Pinpoint the cell where the given text exists, returning its (x, y) midpoint coordinate. 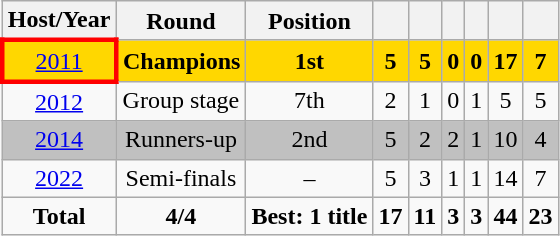
Round (181, 21)
Host/Year (59, 21)
Total (59, 216)
Champions (181, 60)
2022 (59, 178)
23 (540, 216)
2014 (59, 140)
Runners-up (181, 140)
– (310, 178)
Position (310, 21)
4 (540, 140)
14 (506, 178)
4/4 (181, 216)
2012 (59, 101)
Best: 1 title (310, 216)
10 (506, 140)
1st (310, 60)
44 (506, 216)
Group stage (181, 101)
Semi-finals (181, 178)
2011 (59, 60)
11 (425, 216)
7th (310, 101)
2nd (310, 140)
